Scan for the cell matching the given text and deliver its [x, y] coordinate at center. 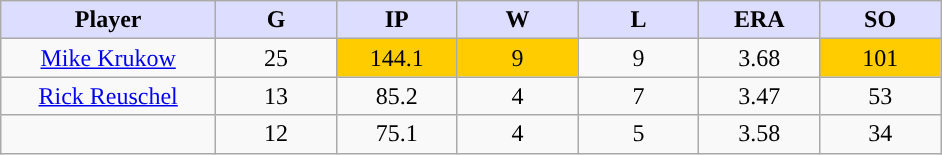
Mike Krukow [108, 58]
53 [880, 96]
12 [276, 134]
25 [276, 58]
75.1 [396, 134]
IP [396, 20]
144.1 [396, 58]
L [638, 20]
5 [638, 134]
34 [880, 134]
Player [108, 20]
Rick Reuschel [108, 96]
3.68 [760, 58]
G [276, 20]
W [518, 20]
101 [880, 58]
SO [880, 20]
3.47 [760, 96]
13 [276, 96]
ERA [760, 20]
85.2 [396, 96]
7 [638, 96]
3.58 [760, 134]
